Extract the (X, Y) coordinate from the center of the cell holding the provided text.  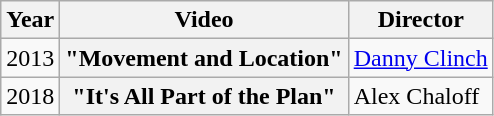
Video (204, 20)
Year (30, 20)
"It's All Part of the Plan" (204, 96)
Danny Clinch (420, 58)
2013 (30, 58)
"Movement and Location" (204, 58)
2018 (30, 96)
Alex Chaloff (420, 96)
Director (420, 20)
